Extract the (x, y) coordinate from the center of the cell holding the provided text.  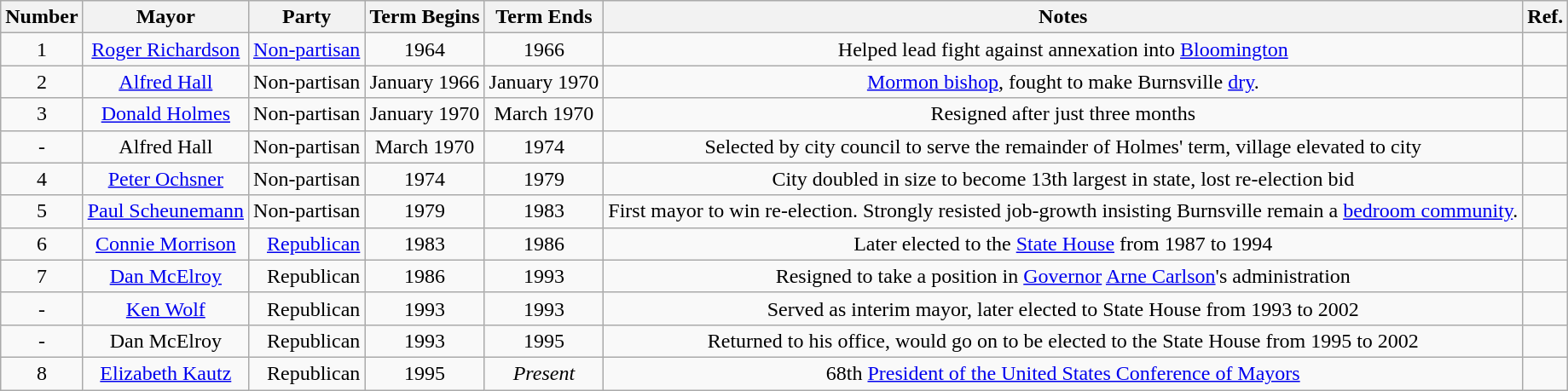
Donald Holmes (165, 114)
1966 (544, 49)
8 (42, 373)
Mormon bishop, fought to make Burnsville dry. (1063, 82)
Roger Richardson (165, 49)
First mayor to win re-election. Strongly resisted job-growth insisting Burnsville remain a bedroom community. (1063, 211)
Notes (1063, 17)
Elizabeth Kautz (165, 373)
Resigned after just three months (1063, 114)
68th President of the United States Conference of Mayors (1063, 373)
4 (42, 179)
2 (42, 82)
Resigned to take a position in Governor Arne Carlson's administration (1063, 276)
Helped lead fight against annexation into Bloomington (1063, 49)
Selected by city council to serve the remainder of Holmes' term, village elevated to city (1063, 147)
January 1966 (425, 82)
5 (42, 211)
1 (42, 49)
Present (544, 373)
Party (307, 17)
Term Begins (425, 17)
Peter Ochsner (165, 179)
7 (42, 276)
Term Ends (544, 17)
Paul Scheunemann (165, 211)
Ref. (1545, 17)
Number (42, 17)
Ken Wolf (165, 308)
3 (42, 114)
Served as interim mayor, later elected to State House from 1993 to 2002 (1063, 308)
1964 (425, 49)
6 (42, 244)
City doubled in size to become 13th largest in state, lost re-election bid (1063, 179)
Mayor (165, 17)
Later elected to the State House from 1987 to 1994 (1063, 244)
Connie Morrison (165, 244)
Returned to his office, would go on to be elected to the State House from 1995 to 2002 (1063, 341)
